Provide the (X, Y) coordinate of the cell's center where the given text is located.  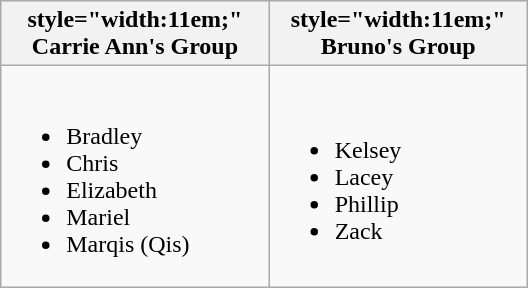
style="width:11em;" Carrie Ann's Group (135, 34)
BradleyChrisElizabethMarielMarqis (Qis) (135, 176)
KelseyLaceyPhillipZack (398, 176)
style="width:11em;" Bruno's Group (398, 34)
